Extract the (X, Y) coordinate from the center of the cell holding the provided text.  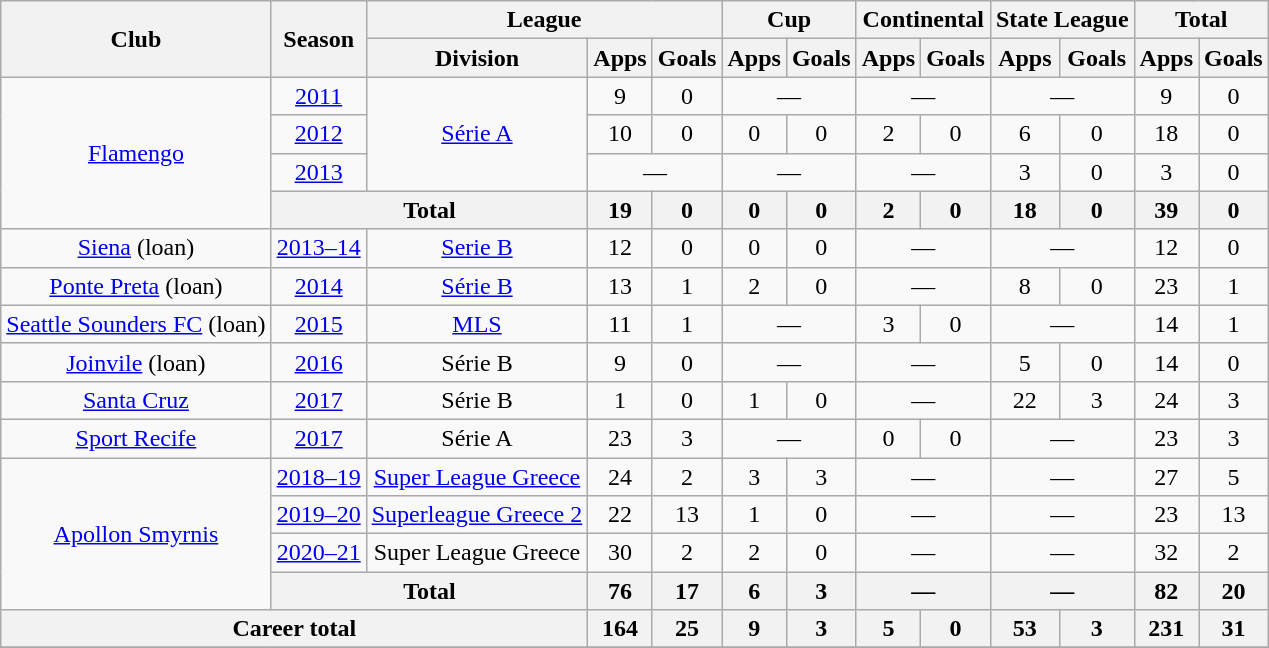
Career total (294, 629)
2013 (318, 172)
Sport Recife (136, 438)
2015 (318, 324)
2019–20 (318, 515)
20 (1233, 591)
Ponte Preta (loan) (136, 286)
Cup (789, 20)
Club (136, 39)
Superleague Greece 2 (477, 515)
Serie B (477, 248)
League (544, 20)
76 (620, 591)
2011 (318, 96)
164 (620, 629)
19 (620, 210)
Flamengo (136, 153)
Santa Cruz (136, 400)
2020–21 (318, 553)
10 (620, 134)
31 (1233, 629)
2012 (318, 134)
30 (620, 553)
53 (1024, 629)
State League (1062, 20)
Season (318, 39)
MLS (477, 324)
2018–19 (318, 477)
Seattle Sounders FC (loan) (136, 324)
Continental (923, 20)
11 (620, 324)
2013–14 (318, 248)
Division (477, 58)
17 (687, 591)
Joinvile (loan) (136, 362)
32 (1166, 553)
27 (1166, 477)
2016 (318, 362)
Apollon Smyrnis (136, 534)
Siena (loan) (136, 248)
2014 (318, 286)
25 (687, 629)
231 (1166, 629)
82 (1166, 591)
8 (1024, 286)
39 (1166, 210)
